Search for the cell housing the specified text and yield its (x, y) center coordinate. 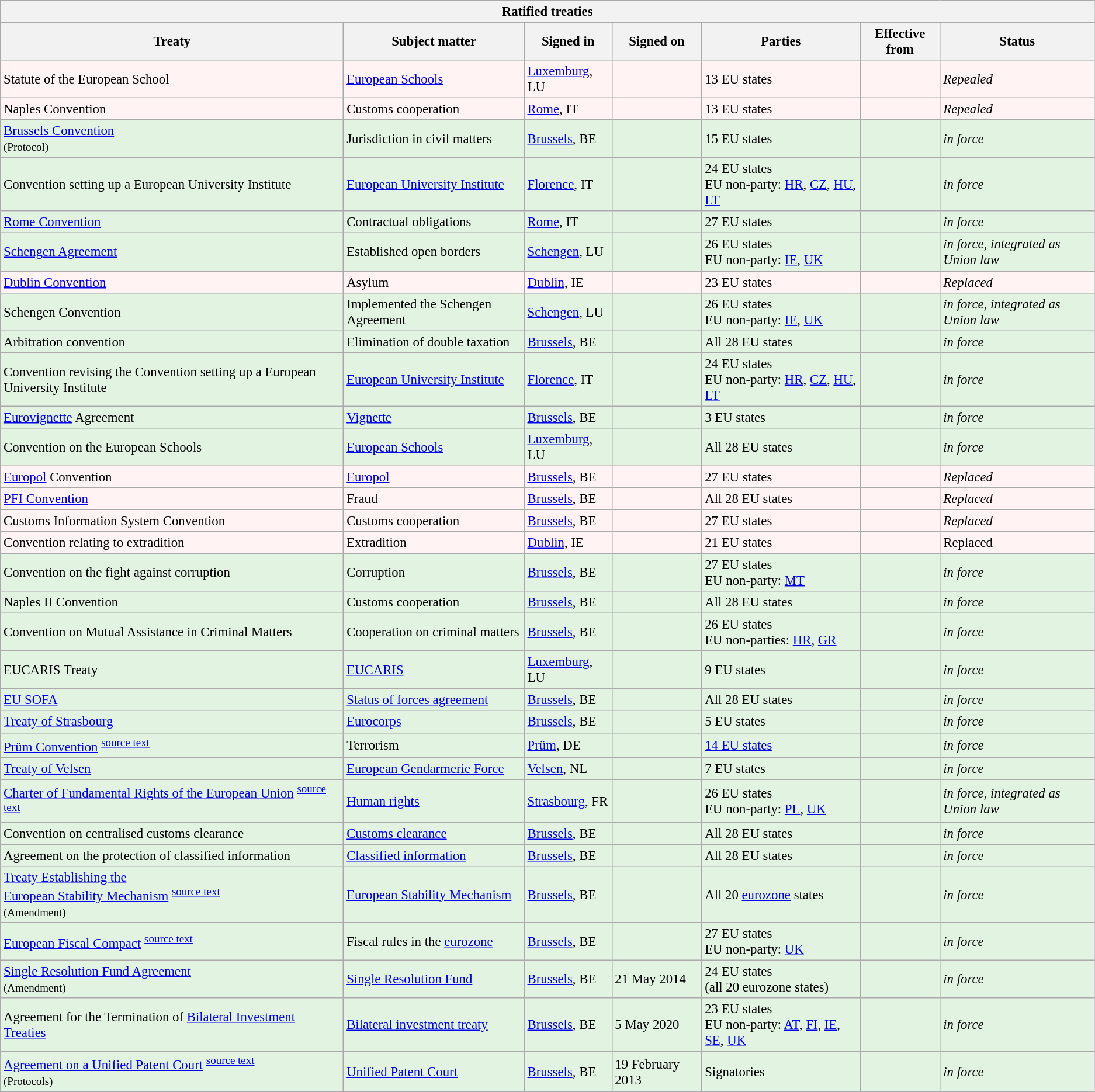
Schengen Agreement (172, 252)
Single Resolution Fund (434, 979)
Agreement on the protection of classified information (172, 855)
Ratified treaties (547, 12)
Customs clearance (434, 834)
Jurisdiction in civil matters (434, 139)
PFI Convention (172, 499)
3 EU states (781, 417)
Effective from (900, 42)
EUCARIS Treaty (172, 670)
Status (1017, 42)
Agreement on a Unified Patent Court source text(Protocols) (172, 1072)
Rome Convention (172, 223)
Dublin Convention (172, 282)
21 EU states (781, 543)
Prüm Convention source text (172, 745)
9 EU states (781, 670)
23 EU statesEU non-party: AT, FI, IE, SE, UK (781, 1025)
Unified Patent Court (434, 1072)
EU SOFA (172, 700)
Parties (781, 42)
Eurocorps (434, 722)
14 EU states (781, 745)
European Stability Mechanism (434, 895)
Signed in (568, 42)
7 EU states (781, 768)
Prüm, DE (568, 745)
Arbitration convention (172, 342)
Naples Convention (172, 109)
27 EU statesEU non-party: MT (781, 573)
Corruption (434, 573)
Europol Convention (172, 477)
Agreement for the Termination of Bilateral Investment Treaties (172, 1025)
Signatories (781, 1072)
Brussels Convention(Protocol) (172, 139)
Human rights (434, 801)
Contractual obligations (434, 223)
Vignette (434, 417)
27 EU statesEU non-party: UK (781, 942)
Fiscal rules in the eurozone (434, 942)
Convention on Mutual Assistance in Criminal Matters (172, 632)
19 February 2013 (657, 1072)
Convention on centralised customs clearance (172, 834)
26 EU statesEU non-party: PL, UK (781, 801)
23 EU states (781, 282)
Velsen, NL (568, 768)
Subject matter (434, 42)
Treaty of Strasbourg (172, 722)
21 May 2014 (657, 979)
Treaty Establishing theEuropean Stability Mechanism source text(Amendment) (172, 895)
24 EU states(all 20 eurozone states) (781, 979)
15 EU states (781, 139)
Eurovignette Agreement (172, 417)
5 May 2020 (657, 1025)
26 EU statesEU non-parties: HR, GR (781, 632)
Europol (434, 477)
Customs Information System Convention (172, 521)
EUCARIS (434, 670)
Treaty (172, 42)
Terrorism (434, 745)
Convention relating to extradition (172, 543)
Convention setting up a European University Institute (172, 185)
Implemented the Schengen Agreement (434, 312)
Asylum (434, 282)
Convention on the fight against corruption (172, 573)
All 20 eurozone states (781, 895)
Naples II Convention (172, 602)
Cooperation on criminal matters (434, 632)
Strasbourg, FR (568, 801)
Established open borders (434, 252)
Bilateral investment treaty (434, 1025)
Classified information (434, 855)
5 EU states (781, 722)
Single Resolution Fund Agreement(Amendment) (172, 979)
Extradition (434, 543)
Status of forces agreement (434, 700)
European Gendarmerie Force (434, 768)
Convention on the European Schools (172, 448)
Fraud (434, 499)
Charter of Fundamental Rights of the European Union source text (172, 801)
Signed on (657, 42)
Convention revising the Convention setting up a European University Institute (172, 379)
European Fiscal Compact source text (172, 942)
Schengen Convention (172, 312)
Statute of the European School (172, 79)
Treaty of Velsen (172, 768)
Elimination of double taxation (434, 342)
